Output the (X, Y) coordinate of the center of the cell containing the given text.  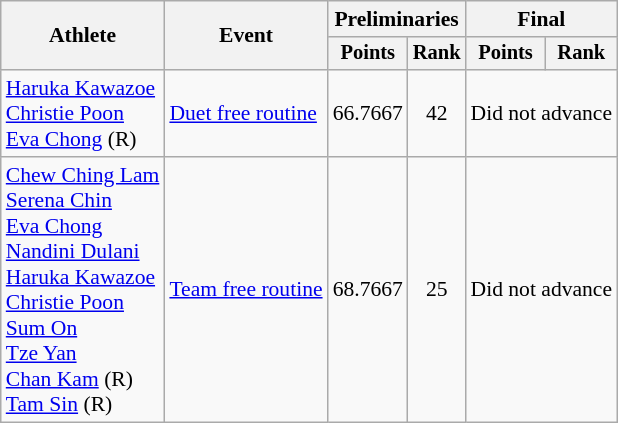
Athlete (83, 36)
Final (541, 19)
Haruka KawazoeChristie PoonEva Chong (R) (83, 114)
42 (437, 114)
25 (437, 290)
68.7667 (368, 290)
Duet free routine (246, 114)
Preliminaries (397, 19)
Team free routine (246, 290)
66.7667 (368, 114)
Event (246, 36)
Chew Ching LamSerena ChinEva ChongNandini DulaniHaruka KawazoeChristie PoonSum OnTze YanChan Kam (R)Tam Sin (R) (83, 290)
